From the cell containing the given text, extract its center point as [x, y] coordinate. 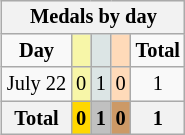
July 22 [36, 84]
Medals by day [94, 17]
Day [36, 51]
